Extract the [X, Y] coordinate from the center of the cell holding the provided text.  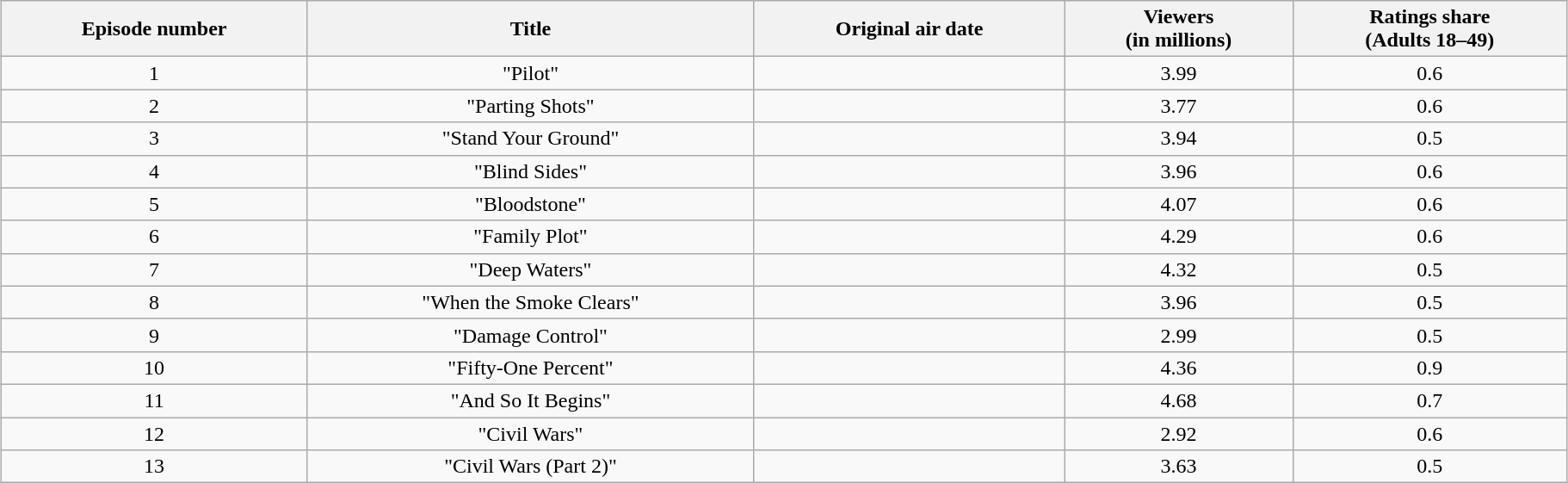
4.32 [1179, 269]
Viewers(in millions) [1179, 29]
"Civil Wars (Part 2)" [531, 467]
"Fifty-One Percent" [531, 368]
Title [531, 29]
3.77 [1179, 106]
Ratings share(Adults 18–49) [1429, 29]
2 [155, 106]
10 [155, 368]
2.99 [1179, 335]
4.07 [1179, 204]
2.92 [1179, 433]
Episode number [155, 29]
Original air date [909, 29]
"When the Smoke Clears" [531, 302]
8 [155, 302]
11 [155, 400]
3 [155, 139]
0.7 [1429, 400]
"Deep Waters" [531, 269]
7 [155, 269]
"Pilot" [531, 73]
1 [155, 73]
"Family Plot" [531, 237]
13 [155, 467]
"And So It Begins" [531, 400]
3.94 [1179, 139]
5 [155, 204]
"Parting Shots" [531, 106]
3.63 [1179, 467]
12 [155, 433]
4 [155, 171]
4.29 [1179, 237]
6 [155, 237]
"Bloodstone" [531, 204]
4.36 [1179, 368]
"Damage Control" [531, 335]
4.68 [1179, 400]
9 [155, 335]
"Civil Wars" [531, 433]
0.9 [1429, 368]
"Stand Your Ground" [531, 139]
3.99 [1179, 73]
"Blind Sides" [531, 171]
